Capture the cell that displays the provided text and extract its [X, Y] central coordinate. 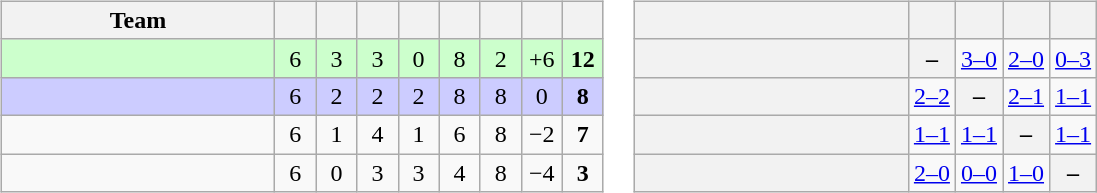
+6 [542, 58]
2–2 [932, 96]
Team [138, 20]
3–0 [978, 58]
−4 [542, 173]
7 [582, 134]
12 [582, 58]
0–3 [1074, 58]
−2 [542, 134]
1–0 [1026, 173]
0–0 [978, 173]
2–1 [1026, 96]
